Provide the [X, Y] coordinate of the cell's center where the given text is located.  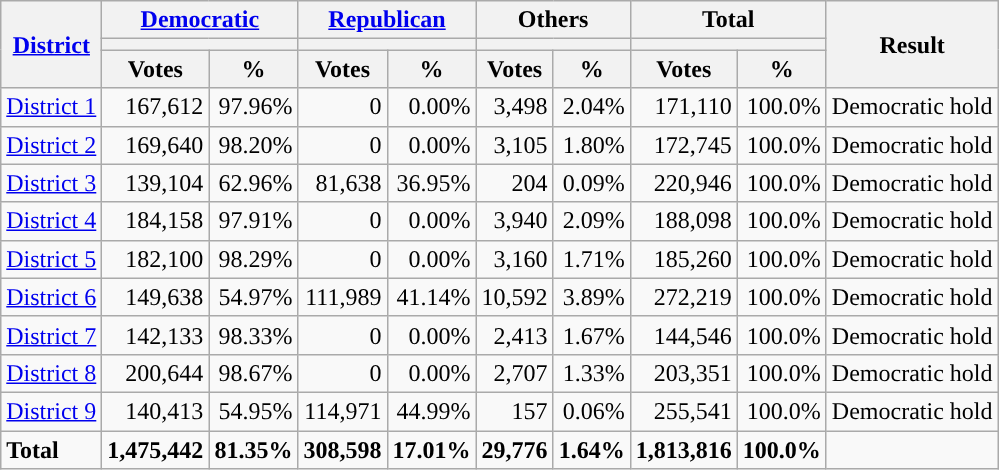
0.06% [592, 411]
29,776 [514, 449]
81,638 [342, 183]
District [52, 44]
81.35% [254, 449]
1.71% [592, 259]
District 3 [52, 183]
1.67% [592, 335]
272,219 [684, 297]
District 7 [52, 335]
2,413 [514, 335]
District 9 [52, 411]
Result [912, 44]
204 [514, 183]
203,351 [684, 373]
308,598 [342, 449]
2.04% [592, 107]
169,640 [156, 145]
111,989 [342, 297]
District 2 [52, 145]
188,098 [684, 221]
41.14% [432, 297]
Others [553, 20]
98.67% [254, 373]
200,644 [156, 373]
167,612 [156, 107]
62.96% [254, 183]
220,946 [684, 183]
97.91% [254, 221]
3,105 [514, 145]
172,745 [684, 145]
98.20% [254, 145]
District 6 [52, 297]
1.64% [592, 449]
3.89% [592, 297]
144,546 [684, 335]
114,971 [342, 411]
1.33% [592, 373]
157 [514, 411]
1,475,442 [156, 449]
44.99% [432, 411]
98.29% [254, 259]
184,158 [156, 221]
3,160 [514, 259]
149,638 [156, 297]
0.09% [592, 183]
2,707 [514, 373]
3,498 [514, 107]
171,110 [684, 107]
District 8 [52, 373]
98.33% [254, 335]
182,100 [156, 259]
97.96% [254, 107]
142,133 [156, 335]
Republican [387, 20]
36.95% [432, 183]
255,541 [684, 411]
1,813,816 [684, 449]
185,260 [684, 259]
140,413 [156, 411]
2.09% [592, 221]
54.95% [254, 411]
17.01% [432, 449]
10,592 [514, 297]
District 5 [52, 259]
1.80% [592, 145]
3,940 [514, 221]
District 1 [52, 107]
Democratic [200, 20]
District 4 [52, 221]
139,104 [156, 183]
54.97% [254, 297]
